Determine the (X, Y) coordinate at the center of the cell enclosing the given text.  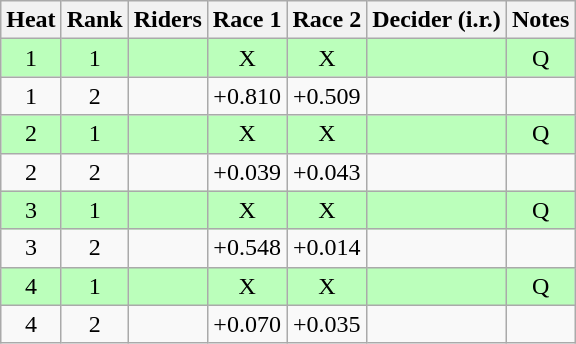
+0.070 (247, 324)
+0.810 (247, 96)
+0.014 (327, 248)
+0.043 (327, 172)
Heat (31, 20)
Notes (540, 20)
+0.548 (247, 248)
+0.039 (247, 172)
Race 2 (327, 20)
Rank (94, 20)
Race 1 (247, 20)
Decider (i.r.) (437, 20)
Riders (168, 20)
+0.035 (327, 324)
+0.509 (327, 96)
